Locate the cell with the specified text and output its (x, y) center coordinate. 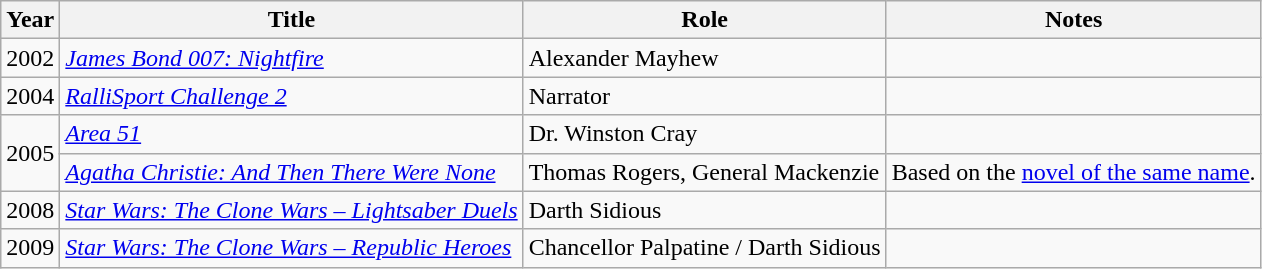
Star Wars: The Clone Wars – Republic Heroes (292, 248)
Darth Sidious (704, 210)
Star Wars: The Clone Wars – Lightsaber Duels (292, 210)
2009 (30, 248)
2008 (30, 210)
Year (30, 20)
2005 (30, 153)
Thomas Rogers, General Mackenzie (704, 172)
Dr. Winston Cray (704, 134)
RalliSport Challenge 2 (292, 96)
Alexander Mayhew (704, 58)
Chancellor Palpatine / Darth Sidious (704, 248)
James Bond 007: Nightfire (292, 58)
Based on the novel of the same name. (1074, 172)
2004 (30, 96)
Notes (1074, 20)
Area 51 (292, 134)
Title (292, 20)
Role (704, 20)
2002 (30, 58)
Agatha Christie: And Then There Were None (292, 172)
Narrator (704, 96)
